Extract the [X, Y] coordinate from the center of the cell holding the provided text.  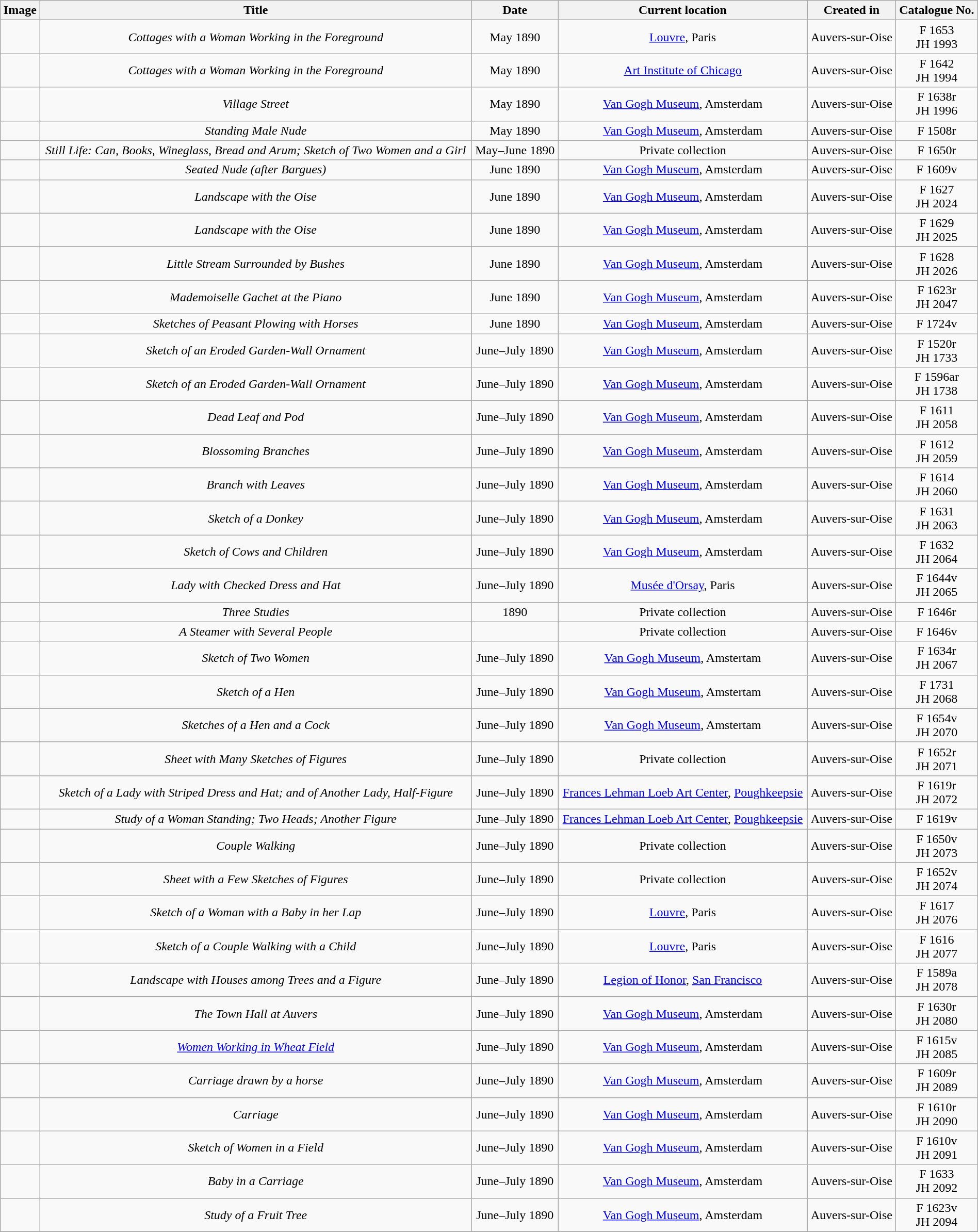
Sketches of a Hen and a Cock [256, 725]
Women Working in Wheat Field [256, 1047]
1890 [515, 612]
F 1653JH 1993 [937, 37]
F 1609rJH 2089 [937, 1080]
F 1650r [937, 150]
F 1610vJH 2091 [937, 1147]
F 1609v [937, 170]
F 1623vJH 2094 [937, 1214]
F 1589aJH 2078 [937, 980]
Baby in a Carriage [256, 1181]
Sketch of Two Women [256, 658]
Sketch of a Woman with a Baby in her Lap [256, 913]
F 1650vJH 2073 [937, 845]
Dead Leaf and Pod [256, 418]
F 1628JH 2026 [937, 263]
F 1632JH 2064 [937, 552]
Standing Male Nude [256, 131]
Sketch of a Lady with Striped Dress and Hat; and of Another Lady, Half-Figure [256, 792]
Sheet with Many Sketches of Figures [256, 758]
F 1612JH 2059 [937, 451]
F 1644vJH 2065 [937, 585]
Date [515, 10]
Sketches of Peasant Plowing with Horses [256, 323]
Catalogue No. [937, 10]
F 1652rJH 2071 [937, 758]
Seated Nude (after Bargues) [256, 170]
F 1646r [937, 612]
F 1654vJH 2070 [937, 725]
Musée d'Orsay, Paris [683, 585]
F 1520rJH 1733 [937, 350]
Little Stream Surrounded by Bushes [256, 263]
F 1617JH 2076 [937, 913]
F 1724v [937, 323]
F 1642JH 1994 [937, 70]
F 1615vJH 2085 [937, 1047]
Art Institute of Chicago [683, 70]
Legion of Honor, San Francisco [683, 980]
Sketch of Cows and Children [256, 552]
Carriage drawn by a horse [256, 1080]
Carriage [256, 1114]
F 1627JH 2024 [937, 196]
Study of a Woman Standing; Two Heads; Another Figure [256, 819]
Mademoiselle Gachet at the Piano [256, 297]
F 1596arJH 1738 [937, 384]
F 1652vJH 2074 [937, 879]
F 1638rJH 1996 [937, 104]
F 1629JH 2025 [937, 230]
Image [20, 10]
F 1616JH 2077 [937, 946]
F 1610rJH 2090 [937, 1114]
F 1611JH 2058 [937, 418]
Sheet with a Few Sketches of Figures [256, 879]
Sketch of a Couple Walking with a Child [256, 946]
May–June 1890 [515, 150]
Title [256, 10]
Branch with Leaves [256, 485]
F 1631JH 2063 [937, 518]
Sketch of Women in a Field [256, 1147]
F 1646v [937, 631]
Created in [852, 10]
F 1508r [937, 131]
F 1619rJH 2072 [937, 792]
Blossoming Branches [256, 451]
Sketch of a Hen [256, 691]
Still Life: Can, Books, Wineglass, Bread and Arum; Sketch of Two Women and a Girl [256, 150]
F 1619v [937, 819]
F 1623rJH 2047 [937, 297]
Sketch of a Donkey [256, 518]
F 1630rJH 2080 [937, 1013]
F 1633JH 2092 [937, 1181]
Village Street [256, 104]
A Steamer with Several People [256, 631]
Three Studies [256, 612]
Lady with Checked Dress and Hat [256, 585]
Study of a Fruit Tree [256, 1214]
The Town Hall at Auvers [256, 1013]
Couple Walking [256, 845]
F 1634rJH 2067 [937, 658]
F 1614JH 2060 [937, 485]
F 1731JH 2068 [937, 691]
Landscape with Houses among Trees and a Figure [256, 980]
Current location [683, 10]
